Return the [X, Y] coordinate for the center point of the cell that contains the specified text.  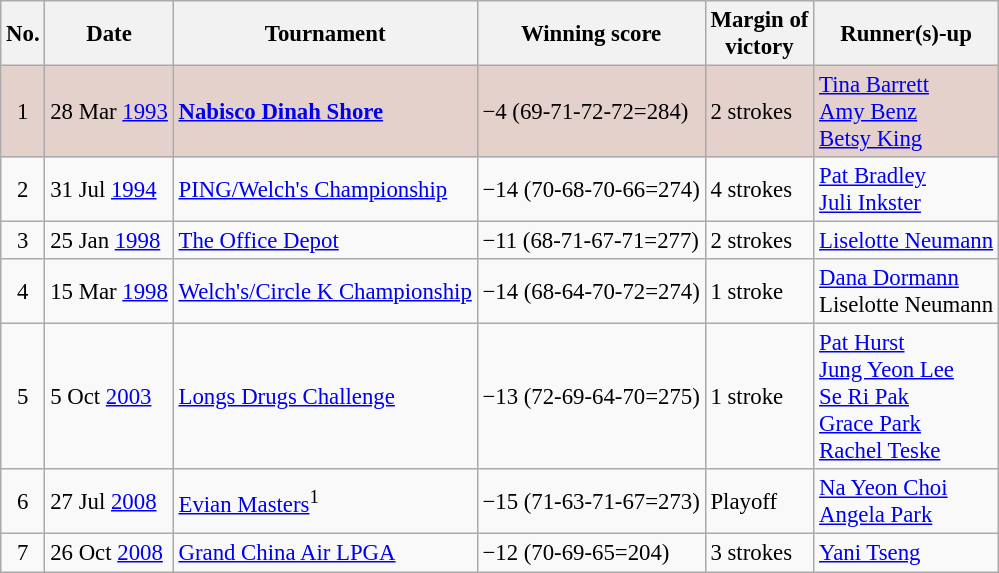
Grand China Air LPGA [325, 553]
Runner(s)-up [906, 34]
Nabisco Dinah Shore [325, 112]
3 strokes [760, 553]
Pat Bradley Juli Inkster [906, 190]
−14 (70-68-70-66=274) [591, 190]
−14 (68-64-70-72=274) [591, 292]
5 Oct 2003 [109, 397]
Date [109, 34]
7 [23, 553]
Longs Drugs Challenge [325, 397]
Playoff [760, 502]
−4 (69-71-72-72=284) [591, 112]
Margin ofvictory [760, 34]
Tina Barrett Amy Benz Betsy King [906, 112]
Winning score [591, 34]
1 [23, 112]
3 [23, 241]
−13 (72-69-64-70=275) [591, 397]
Yani Tseng [906, 553]
Liselotte Neumann [906, 241]
Tournament [325, 34]
5 [23, 397]
27 Jul 2008 [109, 502]
26 Oct 2008 [109, 553]
Evian Masters1 [325, 502]
−12 (70-69-65=204) [591, 553]
2 [23, 190]
−11 (68-71-67-71=277) [591, 241]
Pat Hurst Jung Yeon Lee Se Ri Pak Grace Park Rachel Teske [906, 397]
6 [23, 502]
Na Yeon Choi Angela Park [906, 502]
15 Mar 1998 [109, 292]
No. [23, 34]
Welch's/Circle K Championship [325, 292]
4 [23, 292]
Dana Dormann Liselotte Neumann [906, 292]
4 strokes [760, 190]
25 Jan 1998 [109, 241]
PING/Welch's Championship [325, 190]
28 Mar 1993 [109, 112]
31 Jul 1994 [109, 190]
−15 (71-63-71-67=273) [591, 502]
The Office Depot [325, 241]
